Provide the [x, y] coordinate of the cell's center where the given text is located.  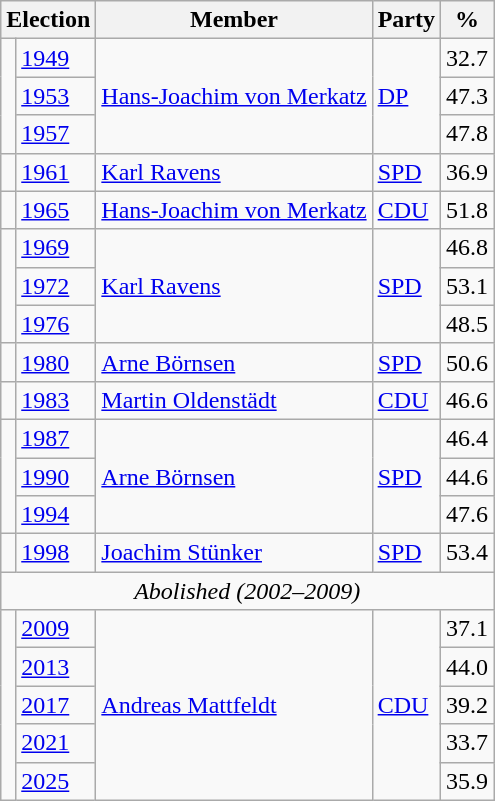
51.8 [468, 210]
1987 [56, 438]
35.9 [468, 781]
1994 [56, 515]
Andreas Mattfeldt [234, 705]
Election [48, 20]
1953 [56, 96]
2021 [56, 743]
DP [406, 96]
47.8 [468, 134]
39.2 [468, 705]
36.9 [468, 172]
53.4 [468, 553]
37.1 [468, 629]
2017 [56, 705]
2013 [56, 667]
% [468, 20]
1969 [56, 248]
2009 [56, 629]
Abolished (2002–2009) [248, 591]
1972 [56, 286]
32.7 [468, 58]
Joachim Stünker [234, 553]
Martin Oldenstädt [234, 400]
1976 [56, 324]
Member [234, 20]
Party [406, 20]
47.3 [468, 96]
1983 [56, 400]
1957 [56, 134]
46.6 [468, 400]
47.6 [468, 515]
2025 [56, 781]
44.6 [468, 477]
1998 [56, 553]
46.8 [468, 248]
1961 [56, 172]
33.7 [468, 743]
48.5 [468, 324]
1965 [56, 210]
1990 [56, 477]
44.0 [468, 667]
53.1 [468, 286]
50.6 [468, 362]
1949 [56, 58]
46.4 [468, 438]
1980 [56, 362]
